Output the (X, Y) coordinate of the center of the cell containing the given text.  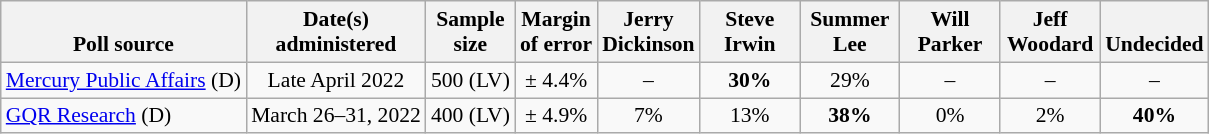
JeffWoodard (1050, 32)
Date(s)administered (336, 32)
13% (750, 116)
500 (LV) (470, 80)
2% (1050, 116)
Marginof error (556, 32)
SummerLee (850, 32)
0% (950, 116)
38% (850, 116)
Undecided (1154, 32)
29% (850, 80)
Samplesize (470, 32)
Mercury Public Affairs (D) (124, 80)
30% (750, 80)
± 4.4% (556, 80)
Poll source (124, 32)
± 4.9% (556, 116)
SteveIrwin (750, 32)
Late April 2022 (336, 80)
GQR Research (D) (124, 116)
WillParker (950, 32)
March 26–31, 2022 (336, 116)
7% (648, 116)
40% (1154, 116)
400 (LV) (470, 116)
JerryDickinson (648, 32)
